Output the (x, y) coordinate of the center of the cell containing the given text.  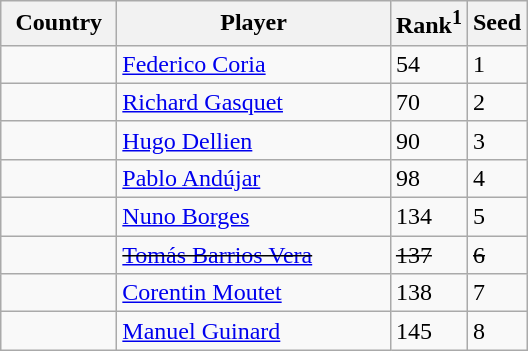
138 (428, 293)
Rank1 (428, 24)
2 (496, 102)
1 (496, 64)
7 (496, 293)
134 (428, 217)
137 (428, 255)
Federico Coria (254, 64)
Pablo Andújar (254, 178)
Richard Gasquet (254, 102)
145 (428, 331)
Country (59, 24)
Hugo Dellien (254, 140)
8 (496, 331)
Nuno Borges (254, 217)
Tomás Barrios Vera (254, 255)
Corentin Moutet (254, 293)
5 (496, 217)
90 (428, 140)
70 (428, 102)
Player (254, 24)
6 (496, 255)
3 (496, 140)
98 (428, 178)
4 (496, 178)
Seed (496, 24)
Manuel Guinard (254, 331)
54 (428, 64)
